For the text-containing cell, return its midpoint in (x, y) coordinate format. 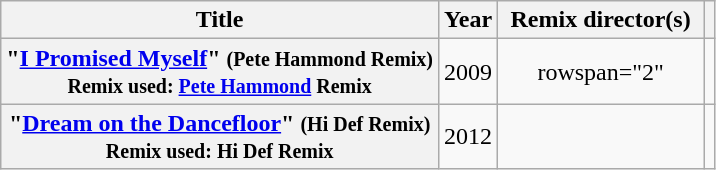
Title (220, 20)
"Dream on the Dancefloor" (Hi Def Remix)Remix used: Hi Def Remix (220, 136)
2012 (468, 136)
Year (468, 20)
"I Promised Myself" (Pete Hammond Remix)Remix used: Pete Hammond Remix (220, 72)
rowspan="2" (601, 72)
2009 (468, 72)
Remix director(s) (601, 20)
